Find where the given text appears and provide that cell's center as (X, Y) coordinate. 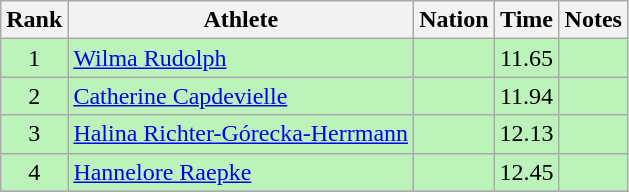
Notes (593, 20)
Halina Richter-Górecka-Herrmann (241, 134)
Nation (454, 20)
11.94 (526, 96)
Time (526, 20)
12.13 (526, 134)
Hannelore Raepke (241, 172)
3 (34, 134)
1 (34, 58)
Athlete (241, 20)
4 (34, 172)
Catherine Capdevielle (241, 96)
Rank (34, 20)
2 (34, 96)
Wilma Rudolph (241, 58)
12.45 (526, 172)
11.65 (526, 58)
